For the text-containing cell, return its midpoint in (x, y) coordinate format. 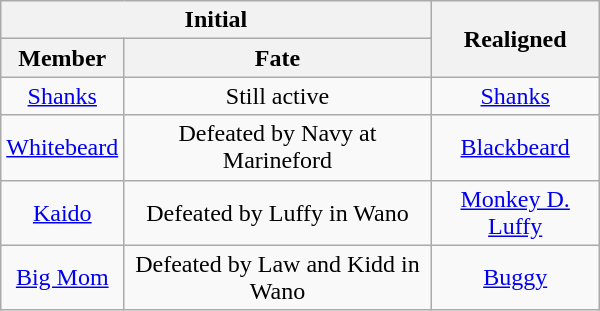
Blackbeard (515, 148)
Still active (278, 96)
Kaido (62, 212)
Defeated by Navy at Marineford (278, 148)
Monkey D. Luffy (515, 212)
Realigned (515, 39)
Member (62, 58)
Buggy (515, 278)
Fate (278, 58)
Whitebeard (62, 148)
Initial (216, 20)
Big Mom (62, 278)
Defeated by Law and Kidd in Wano (278, 278)
Defeated by Luffy in Wano (278, 212)
